Detect which cell encompasses the target text, then output its [x, y] center coordinate. 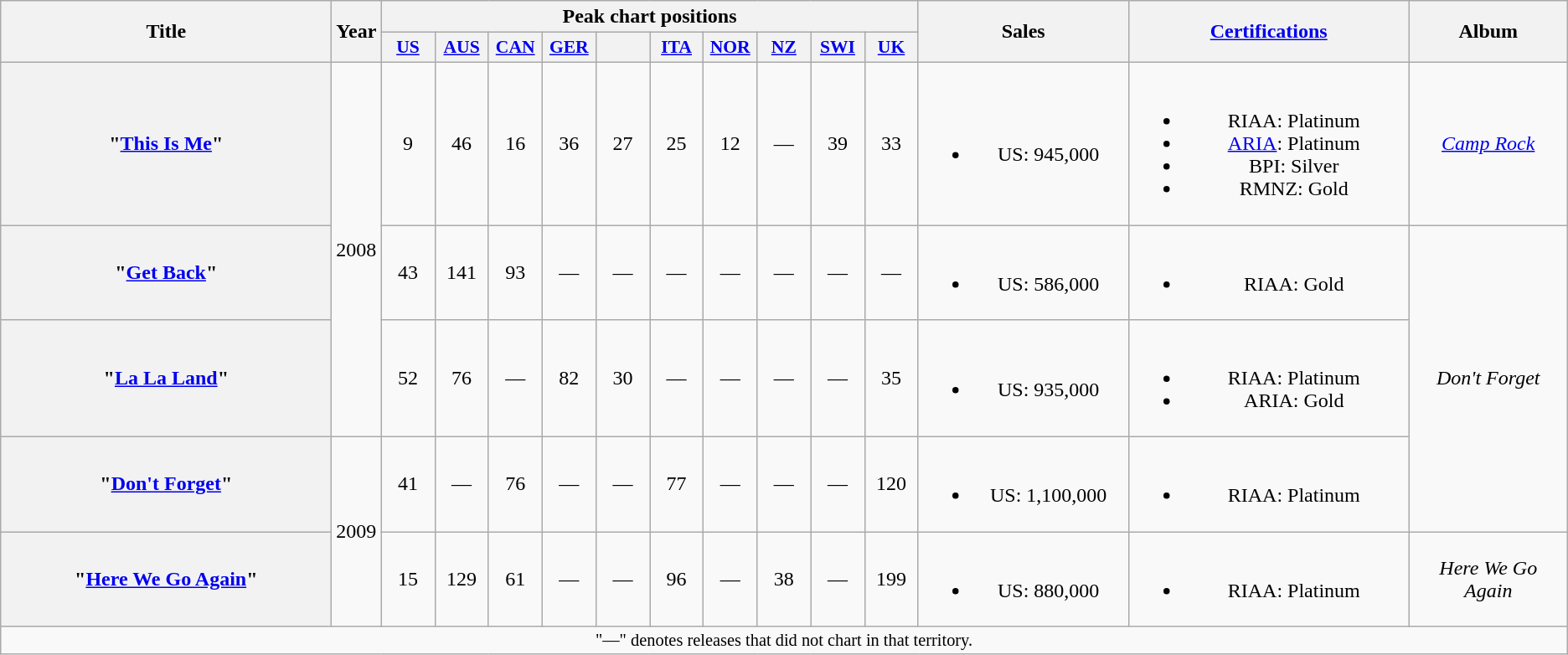
41 [408, 484]
Peak chart positions [650, 17]
38 [784, 580]
199 [891, 580]
77 [677, 484]
CAN [515, 48]
52 [408, 379]
US: 935,000 [1024, 379]
61 [515, 580]
RIAA: PlatinumARIA: Gold [1268, 379]
Here We Go Again [1488, 580]
2009 [357, 532]
UK [891, 48]
36 [569, 143]
AUS [462, 48]
12 [730, 143]
27 [622, 143]
"La La Land" [166, 379]
US: 1,100,000 [1024, 484]
RIAA: PlatinumARIA: PlatinumBPI: SilverRMNZ: Gold [1268, 143]
"This Is Me" [166, 143]
GER [569, 48]
39 [838, 143]
93 [515, 271]
16 [515, 143]
NOR [730, 48]
Camp Rock [1488, 143]
RIAA: Gold [1268, 271]
"Get Back" [166, 271]
US: 945,000 [1024, 143]
2008 [357, 250]
SWI [838, 48]
Year [357, 32]
US: 880,000 [1024, 580]
Don't Forget [1488, 378]
"Don't Forget" [166, 484]
120 [891, 484]
9 [408, 143]
Certifications [1268, 32]
82 [569, 379]
43 [408, 271]
Album [1488, 32]
30 [622, 379]
141 [462, 271]
Sales [1024, 32]
129 [462, 580]
"—" denotes releases that did not chart in that territory. [784, 641]
"Here We Go Again" [166, 580]
NZ [784, 48]
US [408, 48]
46 [462, 143]
Title [166, 32]
US: 586,000 [1024, 271]
15 [408, 580]
ITA [677, 48]
33 [891, 143]
25 [677, 143]
35 [891, 379]
96 [677, 580]
